Pinpoint the cell where the given text exists, returning its [X, Y] midpoint coordinate. 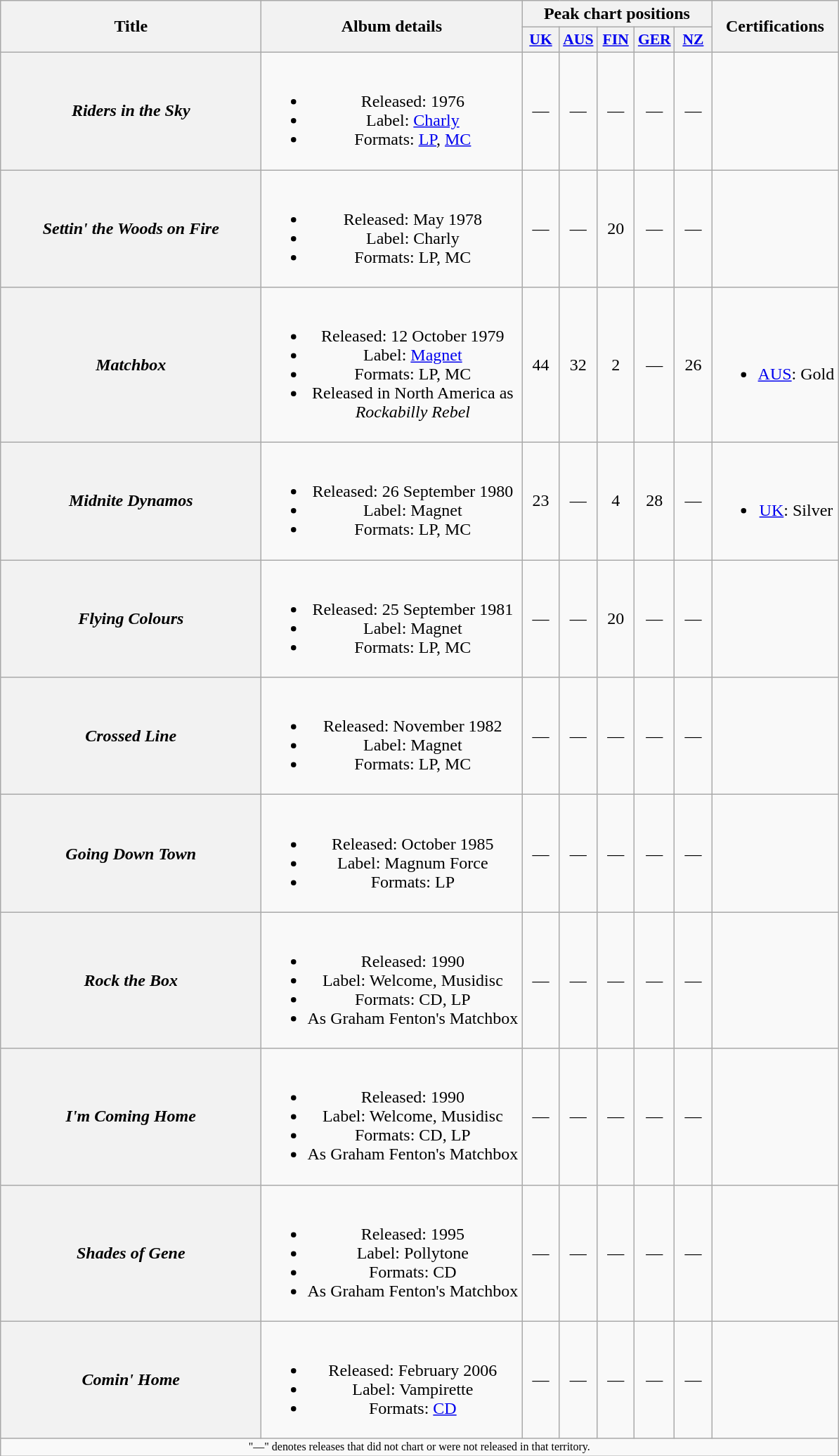
26 [693, 365]
UK [541, 40]
UK: Silver [775, 502]
Title [131, 27]
Released: 12 October 1979Label: MagnetFormats: LP, MCReleased in North America as Rockabilly Rebel [392, 365]
Peak chart positions [617, 14]
AUS [578, 40]
Certifications [775, 27]
Released: November 1982Label: MagnetFormats: LP, MC [392, 736]
Comin' Home [131, 1380]
Settin' the Woods on Fire [131, 229]
Album details [392, 27]
Released: 25 September 1981Label: MagnetFormats: LP, MC [392, 618]
Riders in the Sky [131, 111]
2 [616, 365]
Midnite Dynamos [131, 502]
4 [616, 502]
Released: May 1978Label: CharlyFormats: LP, MC [392, 229]
Released: October 1985Label: Magnum ForceFormats: LP [392, 853]
Flying Colours [131, 618]
Released: February 2006Label: VampiretteFormats: CD [392, 1380]
23 [541, 502]
"—" denotes releases that did not chart or were not released in that territory. [419, 1447]
AUS: Gold [775, 365]
28 [655, 502]
Rock the Box [131, 980]
GER [655, 40]
FIN [616, 40]
Going Down Town [131, 853]
Released: 1995Label: PollytoneFormats: CDAs Graham Fenton's Matchbox [392, 1253]
Matchbox [131, 365]
Shades of Gene [131, 1253]
44 [541, 365]
Released: 26 September 1980Label: MagnetFormats: LP, MC [392, 502]
32 [578, 365]
Crossed Line [131, 736]
Released: 1976Label: CharlyFormats: LP, MC [392, 111]
NZ [693, 40]
I'm Coming Home [131, 1117]
